Extract the (X, Y) coordinate from the center of the cell holding the provided text.  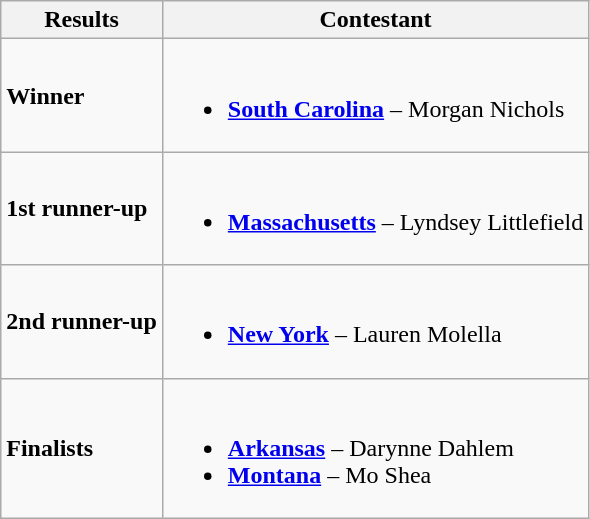
New York – Lauren Molella (375, 322)
1st runner-up (82, 208)
Contestant (375, 20)
Massachusetts – Lyndsey Littlefield (375, 208)
Finalists (82, 448)
South Carolina – Morgan Nichols (375, 96)
2nd runner-up (82, 322)
Winner (82, 96)
Results (82, 20)
Arkansas – Darynne Dahlem Montana – Mo Shea (375, 448)
